Return the (X, Y) coordinate for the center point of the cell that contains the specified text.  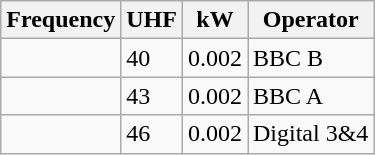
Frequency (61, 20)
BBC B (311, 58)
UHF (152, 20)
kW (214, 20)
Digital 3&4 (311, 134)
40 (152, 58)
46 (152, 134)
BBC A (311, 96)
43 (152, 96)
Operator (311, 20)
